Output the (x, y) coordinate of the center of the cell containing the given text.  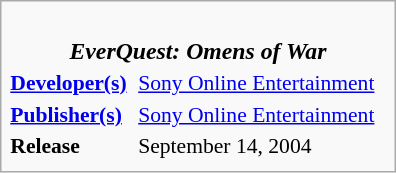
Developer(s) (72, 83)
Release (72, 146)
Publisher(s) (72, 114)
September 14, 2004 (262, 146)
EverQuest: Omens of War (198, 38)
